Return the [X, Y] coordinate for the center point of the cell that contains the specified text.  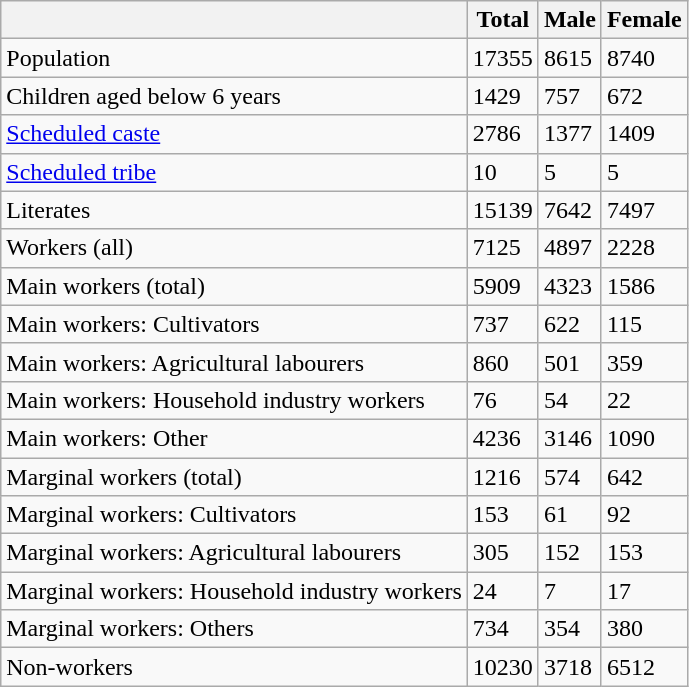
354 [570, 629]
Scheduled tribe [234, 172]
10 [502, 172]
76 [502, 400]
5909 [502, 286]
Male [570, 20]
Marginal workers (total) [234, 477]
Female [644, 20]
7 [570, 591]
4236 [502, 438]
Literates [234, 210]
Main workers: Cultivators [234, 324]
Main workers: Household industry workers [234, 400]
305 [502, 553]
622 [570, 324]
6512 [644, 667]
1216 [502, 477]
1377 [570, 134]
1586 [644, 286]
574 [570, 477]
3718 [570, 667]
Marginal workers: Household industry workers [234, 591]
1409 [644, 134]
17 [644, 591]
4897 [570, 248]
4323 [570, 286]
7642 [570, 210]
22 [644, 400]
7497 [644, 210]
Non-workers [234, 667]
8740 [644, 58]
642 [644, 477]
24 [502, 591]
2786 [502, 134]
152 [570, 553]
672 [644, 96]
15139 [502, 210]
92 [644, 515]
3146 [570, 438]
860 [502, 362]
Population [234, 58]
17355 [502, 58]
501 [570, 362]
115 [644, 324]
734 [502, 629]
Marginal workers: Agricultural labourers [234, 553]
1429 [502, 96]
Children aged below 6 years [234, 96]
1090 [644, 438]
Workers (all) [234, 248]
Marginal workers: Others [234, 629]
10230 [502, 667]
Total [502, 20]
7125 [502, 248]
8615 [570, 58]
54 [570, 400]
737 [502, 324]
Main workers (total) [234, 286]
757 [570, 96]
Main workers: Agricultural labourers [234, 362]
359 [644, 362]
Main workers: Other [234, 438]
61 [570, 515]
2228 [644, 248]
380 [644, 629]
Scheduled caste [234, 134]
Marginal workers: Cultivators [234, 515]
